Return (X, Y) of the center of cell containing provided text 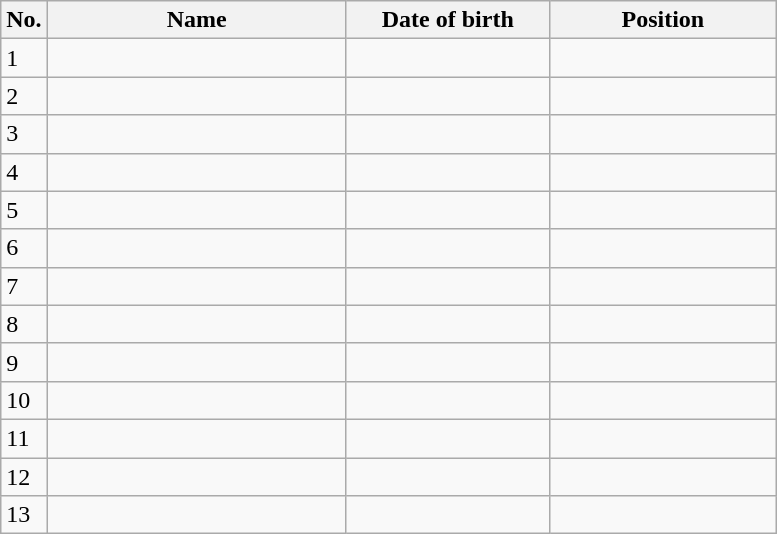
Date of birth (448, 20)
12 (24, 477)
2 (24, 96)
No. (24, 20)
5 (24, 210)
10 (24, 400)
Name (196, 20)
6 (24, 248)
1 (24, 58)
7 (24, 286)
Position (662, 20)
9 (24, 362)
13 (24, 515)
3 (24, 134)
4 (24, 172)
11 (24, 438)
8 (24, 324)
